Scan for the cell matching the given text and deliver its (x, y) coordinate at center. 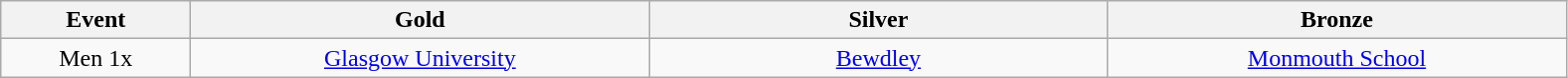
Event (95, 20)
Men 1x (95, 58)
Gold (420, 20)
Silver (879, 20)
Bronze (1336, 20)
Bewdley (879, 58)
Monmouth School (1336, 58)
Glasgow University (420, 58)
